Pinpoint the cell where the given text exists, returning its [x, y] midpoint coordinate. 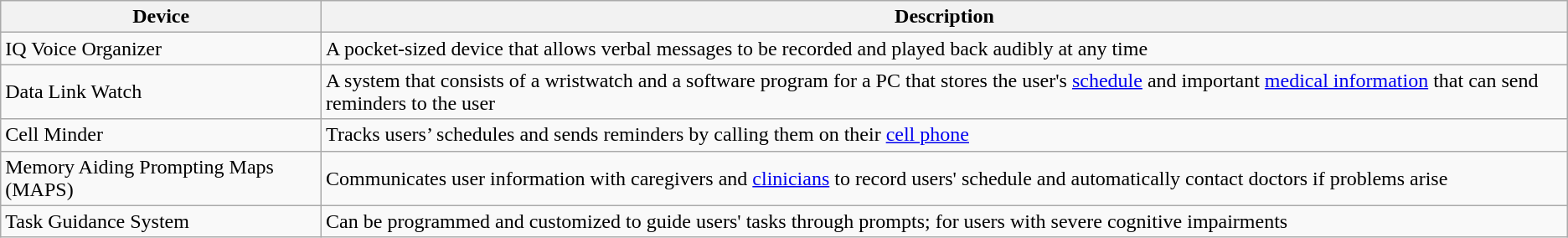
Memory Aiding Prompting Maps (MAPS) [161, 178]
Data Link Watch [161, 92]
Can be programmed and customized to guide users' tasks through prompts; for users with severe cognitive impairments [945, 221]
Device [161, 17]
Task Guidance System [161, 221]
Tracks users’ schedules and sends reminders by calling them on their cell phone [945, 135]
A pocket-sized device that allows verbal messages to be recorded and played back audibly at any time [945, 49]
Cell Minder [161, 135]
Description [945, 17]
IQ Voice Organizer [161, 49]
Communicates user information with caregivers and clinicians to record users' schedule and automatically contact doctors if problems arise [945, 178]
